From the cell containing the given text, extract its center point as (x, y) coordinate. 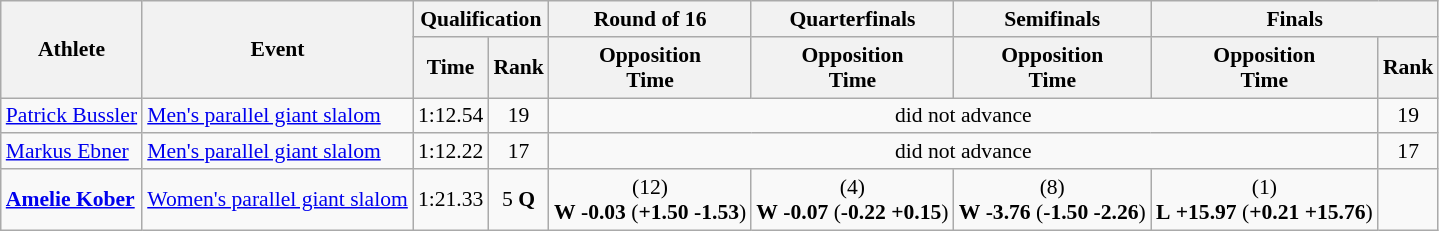
Amelie Kober (72, 200)
Finals (1295, 19)
Athlete (72, 50)
Qualification (481, 19)
1:12.22 (450, 152)
(1)L +15.97 (+0.21 +15.76) (1264, 200)
(12)W -0.03 (+1.50 -1.53) (650, 200)
(4)W -0.07 (-0.22 +0.15) (852, 200)
1:12.54 (450, 116)
1:21.33 (450, 200)
Markus Ebner (72, 152)
Women's parallel giant slalom (278, 200)
Time (450, 68)
5 Q (518, 200)
Event (278, 50)
Patrick Bussler (72, 116)
Semifinals (1052, 19)
(8)W -3.76 (-1.50 -2.26) (1052, 200)
Round of 16 (650, 19)
Quarterfinals (852, 19)
